Provide the [X, Y] coordinate of the cell's center where the given text is located.  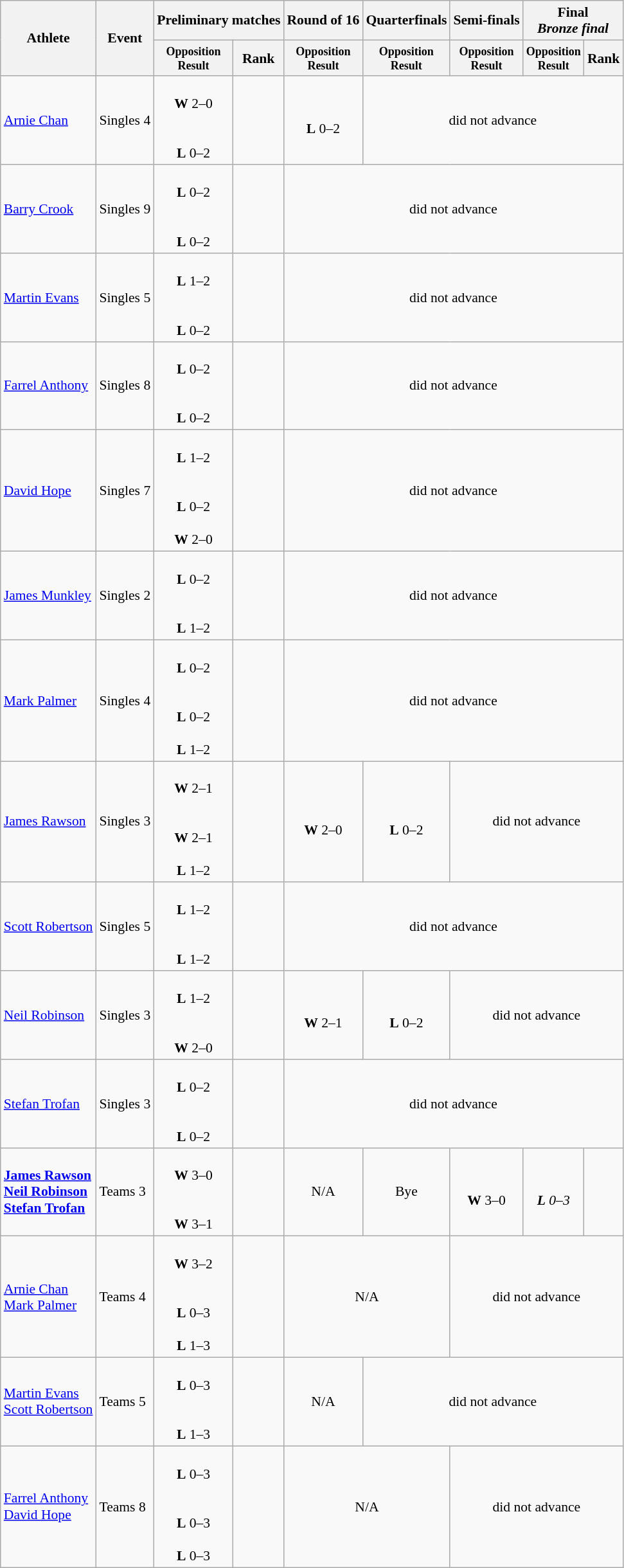
FinalBronze final [573, 21]
L 1–2 L 1–2 [193, 927]
Singles 9 [125, 209]
James RawsonNeil RobinsonStefan Trofan [49, 1192]
L 0–2 L 1–2 [193, 596]
Athlete [49, 39]
W 3–2 L 0–3 L 1–3 [193, 1297]
W 2–0L 0–2 [193, 121]
Farrel AnthonyDavid Hope [49, 1507]
L 1–2 W 2–0 [193, 1015]
Martin EvansScott Robertson [49, 1402]
Barry Crook [49, 209]
W 2–1 [323, 1015]
W 2–0 [323, 822]
Semi-finals [486, 21]
L 0–3 L 0–3 L 0–3 [193, 1507]
Teams 8 [125, 1507]
Scott Robertson [49, 927]
W 3–0 W 3–1 [193, 1192]
Bye [406, 1192]
L 0–2 L 0–2 [193, 1104]
Stefan Trofan [49, 1104]
Singles 2 [125, 596]
Round of 16 [323, 21]
Teams 3 [125, 1192]
W 2–1 W 2–1 L 1–2 [193, 822]
L 1–2L 0–2 W 2–0 [193, 491]
W 3–0 [486, 1192]
Arnie Chan [49, 121]
James Rawson [49, 822]
Quarterfinals [406, 21]
Event [125, 39]
L 0–3 L 1–3 [193, 1402]
Arnie ChanMark Palmer [49, 1297]
Preliminary matches [218, 21]
Singles 8 [125, 386]
James Munkley [49, 596]
Teams 4 [125, 1297]
L 1–2L 0–2 [193, 298]
Neil Robinson [49, 1015]
Mark Palmer [49, 701]
L 0–3 [554, 1192]
David Hope [49, 491]
Teams 5 [125, 1402]
Martin Evans [49, 298]
L 0–2L 0–2 L 1–2 [193, 701]
Farrel Anthony [49, 386]
Singles 7 [125, 491]
